Find where the given text appears and provide that cell's center as (X, Y) coordinate. 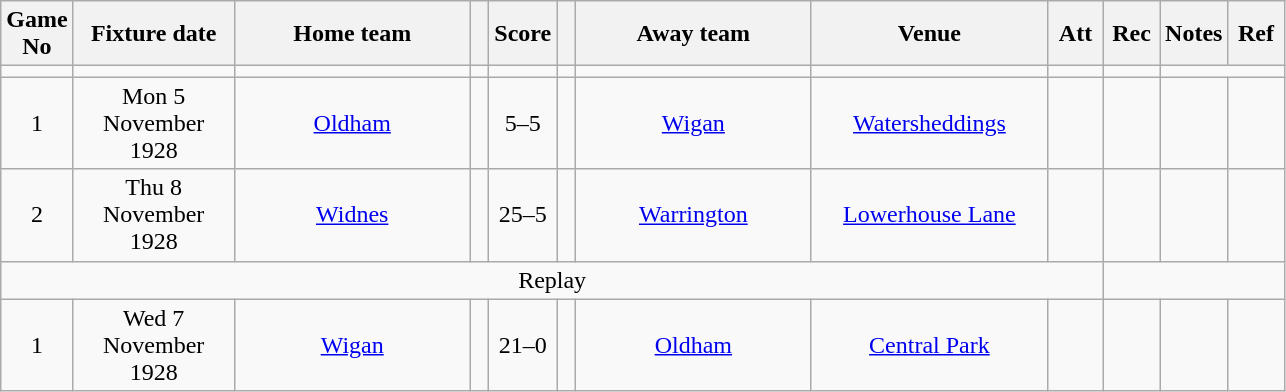
Score (523, 34)
Lowerhouse Lane (929, 215)
Wed 7 November 1928 (154, 345)
Rec (1132, 34)
Home team (352, 34)
Ref (1256, 34)
2 (37, 215)
Mon 5 November 1928 (154, 123)
Notes (1194, 34)
Central Park (929, 345)
Warrington (693, 215)
Venue (929, 34)
Thu 8 November 1928 (154, 215)
Widnes (352, 215)
Att (1075, 34)
Game No (37, 34)
Away team (693, 34)
25–5 (523, 215)
Watersheddings (929, 123)
Replay (552, 280)
21–0 (523, 345)
5–5 (523, 123)
Fixture date (154, 34)
